Extract the (x, y) coordinate from the center of the cell holding the provided text.  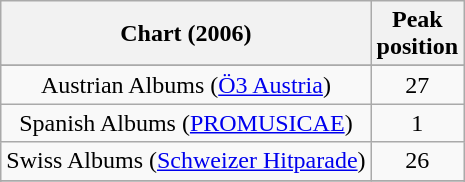
1 (417, 123)
Spanish Albums (PROMUSICAE) (186, 123)
Peak position (417, 34)
26 (417, 161)
Swiss Albums (Schweizer Hitparade) (186, 161)
27 (417, 85)
Chart (2006) (186, 34)
Austrian Albums (Ö3 Austria) (186, 85)
